For the text-containing cell, return its midpoint in [x, y] coordinate format. 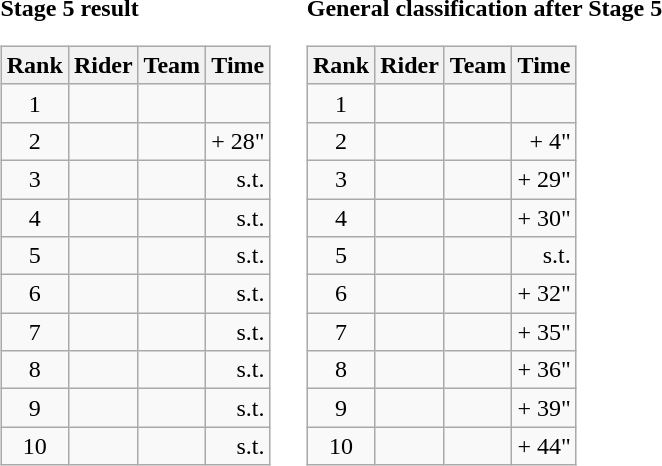
+ 29" [544, 179]
+ 39" [544, 408]
+ 4" [544, 141]
+ 28" [238, 141]
+ 44" [544, 446]
+ 36" [544, 370]
+ 30" [544, 217]
+ 32" [544, 294]
+ 35" [544, 332]
